Output the (X, Y) coordinate of the center of the cell containing the given text.  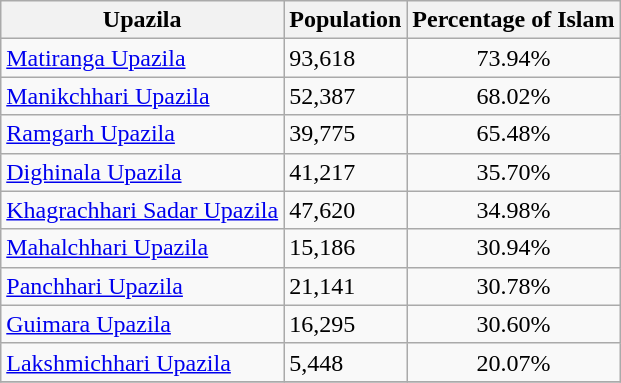
65.48% (514, 134)
47,620 (346, 210)
34.98% (514, 210)
Upazila (142, 20)
Population (346, 20)
Dighinala Upazila (142, 172)
Ramgarh Upazila (142, 134)
5,448 (346, 362)
Lakshmichhari Upazila (142, 362)
93,618 (346, 58)
35.70% (514, 172)
73.94% (514, 58)
30.78% (514, 286)
Mahalchhari Upazila (142, 248)
15,186 (346, 248)
68.02% (514, 96)
Guimara Upazila (142, 324)
30.94% (514, 248)
Percentage of Islam (514, 20)
Khagrachhari Sadar Upazila (142, 210)
20.07% (514, 362)
16,295 (346, 324)
21,141 (346, 286)
Panchhari Upazila (142, 286)
39,775 (346, 134)
Manikchhari Upazila (142, 96)
Matiranga Upazila (142, 58)
30.60% (514, 324)
41,217 (346, 172)
52,387 (346, 96)
